Pinpoint the cell where the given text exists, returning its [x, y] midpoint coordinate. 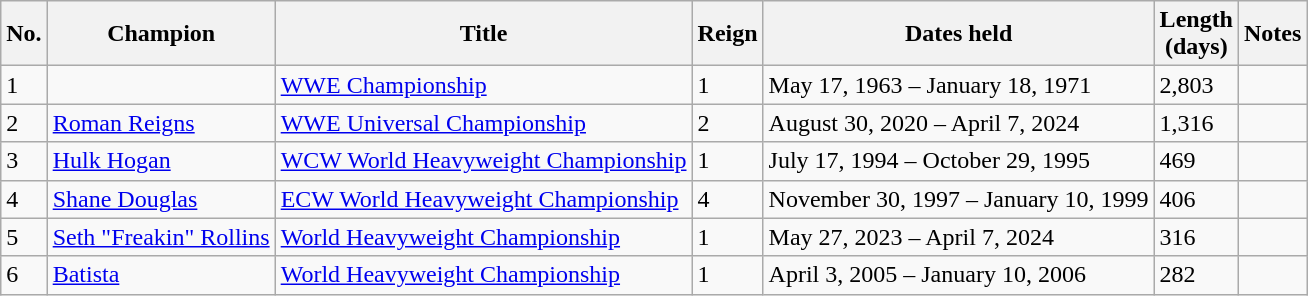
406 [1196, 199]
1,316 [1196, 123]
July 17, 1994 – October 29, 1995 [958, 161]
2,803 [1196, 85]
Hulk Hogan [161, 161]
Seth "Freakin" Rollins [161, 237]
469 [1196, 161]
Batista [161, 275]
May 27, 2023 – April 7, 2024 [958, 237]
August 30, 2020 – April 7, 2024 [958, 123]
316 [1196, 237]
Dates held [958, 34]
3 [24, 161]
Title [484, 34]
May 17, 1963 – January 18, 1971 [958, 85]
6 [24, 275]
Reign [728, 34]
Shane Douglas [161, 199]
Champion [161, 34]
Roman Reigns [161, 123]
WWE Universal Championship [484, 123]
April 3, 2005 – January 10, 2006 [958, 275]
Notes [1273, 34]
November 30, 1997 – January 10, 1999 [958, 199]
5 [24, 237]
282 [1196, 275]
ECW World Heavyweight Championship [484, 199]
No. [24, 34]
WCW World Heavyweight Championship [484, 161]
WWE Championship [484, 85]
Length(days) [1196, 34]
